Find where the given text appears and provide that cell's center as (X, Y) coordinate. 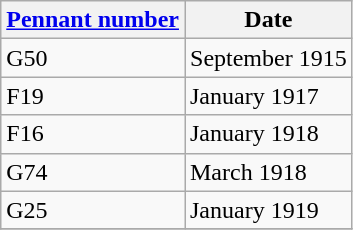
March 1918 (268, 172)
September 1915 (268, 58)
G50 (93, 58)
G74 (93, 172)
G25 (93, 210)
January 1919 (268, 210)
January 1918 (268, 134)
Date (268, 20)
F16 (93, 134)
Pennant number (93, 20)
F19 (93, 96)
January 1917 (268, 96)
